Identify which cell holds the provided text, then report its [x, y] central coordinate. 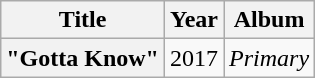
Album [270, 20]
Year [194, 20]
2017 [194, 58]
Title [83, 20]
"Gotta Know" [83, 58]
Primary [270, 58]
